For the text-containing cell, return its midpoint in [X, Y] coordinate format. 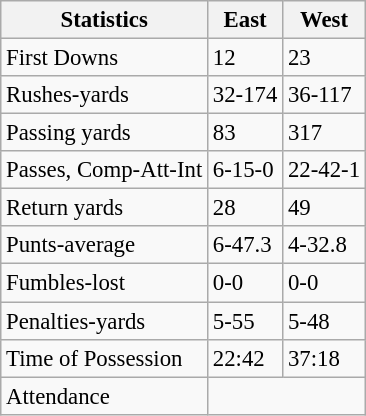
28 [246, 208]
First Downs [104, 58]
Fumbles-lost [104, 283]
West [324, 20]
Passing yards [104, 133]
37:18 [324, 358]
12 [246, 58]
East [246, 20]
Rushes-yards [104, 95]
Attendance [104, 396]
Time of Possession [104, 358]
Statistics [104, 20]
49 [324, 208]
23 [324, 58]
Penalties-yards [104, 321]
6-15-0 [246, 170]
83 [246, 133]
5-55 [246, 321]
22-42-1 [324, 170]
22:42 [246, 358]
Passes, Comp-Att-Int [104, 170]
6-47.3 [246, 245]
317 [324, 133]
Punts-average [104, 245]
32-174 [246, 95]
4-32.8 [324, 245]
36-117 [324, 95]
Return yards [104, 208]
5-48 [324, 321]
